Capture the cell that displays the provided text and extract its [X, Y] central coordinate. 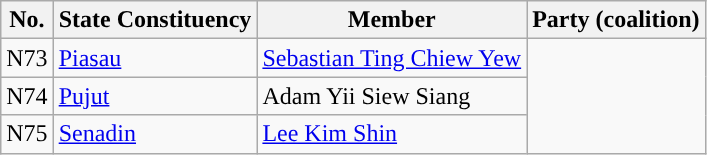
No. [27, 20]
Senadin [155, 134]
Member [392, 20]
Lee Kim Shin [392, 134]
Adam Yii Siew Siang [392, 96]
N75 [27, 134]
State Constituency [155, 20]
Piasau [155, 58]
Sebastian Ting Chiew Yew [392, 58]
N74 [27, 96]
Pujut [155, 96]
Party (coalition) [616, 20]
N73 [27, 58]
